Locate the cell with the specified text and output its (X, Y) center coordinate. 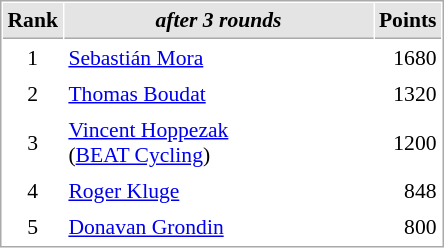
1200 (408, 142)
Thomas Boudat (218, 93)
Vincent Hoppezak(BEAT Cycling) (218, 142)
Rank (32, 21)
after 3 rounds (218, 21)
Roger Kluge (218, 191)
800 (408, 227)
3 (32, 142)
1320 (408, 93)
5 (32, 227)
1 (32, 57)
4 (32, 191)
2 (32, 93)
Donavan Grondin (218, 227)
Sebastián Mora (218, 57)
848 (408, 191)
Points (408, 21)
1680 (408, 57)
